Identify which cell holds the provided text, then report its (X, Y) central coordinate. 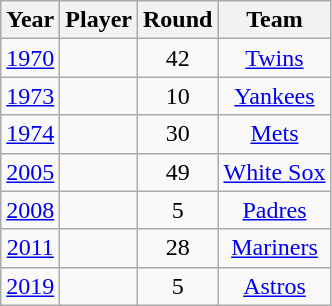
Yankees (274, 96)
Padres (274, 210)
2005 (30, 172)
1974 (30, 134)
Astros (274, 286)
30 (178, 134)
2008 (30, 210)
Mariners (274, 248)
Team (274, 20)
1973 (30, 96)
Twins (274, 58)
Year (30, 20)
28 (178, 248)
2019 (30, 286)
2011 (30, 248)
Player (99, 20)
42 (178, 58)
Mets (274, 134)
1970 (30, 58)
White Sox (274, 172)
49 (178, 172)
Round (178, 20)
10 (178, 96)
